Return the [X, Y] coordinate for the center point of the cell that contains the specified text.  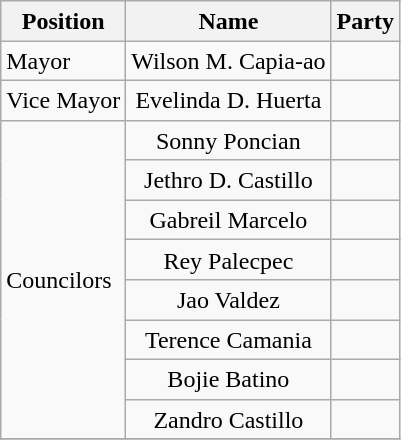
Rey Palecpec [228, 260]
Sonny Poncian [228, 140]
Terence Camania [228, 340]
Mayor [64, 61]
Wilson M. Capia-ao [228, 61]
Councilors [64, 280]
Vice Mayor [64, 100]
Gabreil Marcelo [228, 220]
Bojie Batino [228, 379]
Party [365, 21]
Jao Valdez [228, 300]
Zandro Castillo [228, 419]
Name [228, 21]
Jethro D. Castillo [228, 180]
Evelinda D. Huerta [228, 100]
Position [64, 21]
